Output the [X, Y] coordinate of the center of the cell containing the given text.  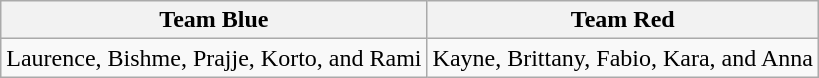
Team Blue [214, 20]
Kayne, Brittany, Fabio, Kara, and Anna [622, 58]
Laurence, Bishme, Prajje, Korto, and Rami [214, 58]
Team Red [622, 20]
